Provide the (X, Y) coordinate of the cell's center where the given text is located.  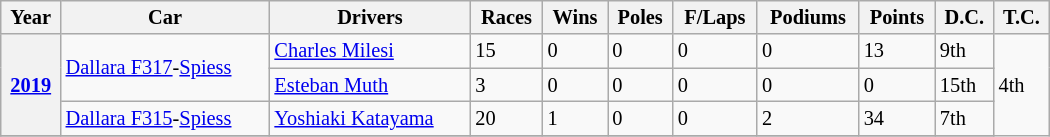
Points (897, 17)
15 (506, 51)
1 (576, 118)
15th (964, 85)
Drivers (370, 17)
3 (506, 85)
F/Laps (715, 17)
20 (506, 118)
D.C. (964, 17)
Car (166, 17)
Dallara F317-Spiess (166, 68)
2019 (31, 84)
9th (964, 51)
Year (31, 17)
Dallara F315-Spiess (166, 118)
13 (897, 51)
34 (897, 118)
4th (1022, 84)
2 (808, 118)
Wins (576, 17)
Esteban Muth (370, 85)
7th (964, 118)
Charles Milesi (370, 51)
Races (506, 17)
Poles (640, 17)
Yoshiaki Katayama (370, 118)
T.C. (1022, 17)
Podiums (808, 17)
